Detect which cell encompasses the target text, then output its [X, Y] center coordinate. 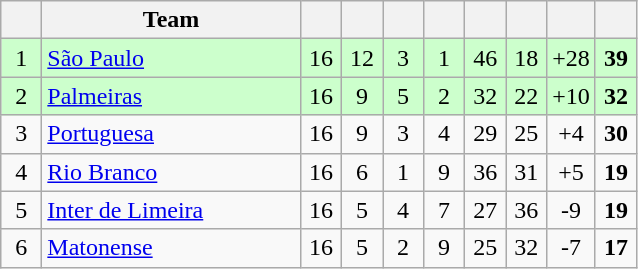
-9 [572, 210]
39 [616, 58]
17 [616, 248]
Portuguesa [172, 134]
+5 [572, 172]
7 [444, 210]
27 [486, 210]
Palmeiras [172, 96]
Rio Branco [172, 172]
Matonense [172, 248]
12 [362, 58]
22 [526, 96]
+28 [572, 58]
-7 [572, 248]
Inter de Limeira [172, 210]
29 [486, 134]
46 [486, 58]
31 [526, 172]
Team [172, 20]
São Paulo [172, 58]
30 [616, 134]
+4 [572, 134]
18 [526, 58]
+10 [572, 96]
